Output the (X, Y) coordinate of the center of the cell containing the given text.  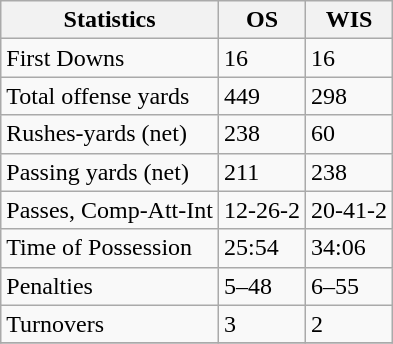
25:54 (262, 248)
WIS (350, 20)
20-41-2 (350, 210)
298 (350, 96)
449 (262, 96)
Passing yards (net) (110, 172)
3 (262, 324)
Total offense yards (110, 96)
Passes, Comp-Att-Int (110, 210)
First Downs (110, 58)
60 (350, 134)
2 (350, 324)
Penalties (110, 286)
34:06 (350, 248)
12-26-2 (262, 210)
Rushes-yards (net) (110, 134)
Statistics (110, 20)
OS (262, 20)
5–48 (262, 286)
Turnovers (110, 324)
211 (262, 172)
6–55 (350, 286)
Time of Possession (110, 248)
